Capture the cell that displays the provided text and extract its (x, y) central coordinate. 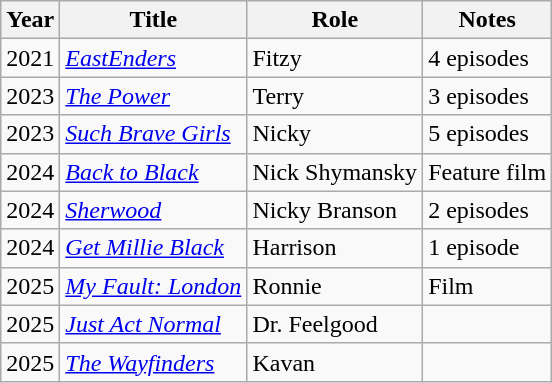
Year (30, 20)
EastEnders (154, 58)
Get Millie Black (154, 248)
Film (488, 286)
5 episodes (488, 134)
Notes (488, 20)
Sherwood (154, 210)
The Wayfinders (154, 362)
Harrison (335, 248)
Fitzy (335, 58)
Role (335, 20)
My Fault: London (154, 286)
Ronnie (335, 286)
Kavan (335, 362)
Nick Shymansky (335, 172)
Such Brave Girls (154, 134)
Just Act Normal (154, 324)
2 episodes (488, 210)
1 episode (488, 248)
4 episodes (488, 58)
The Power (154, 96)
Title (154, 20)
3 episodes (488, 96)
Nicky (335, 134)
Back to Black (154, 172)
Nicky Branson (335, 210)
Dr. Feelgood (335, 324)
Feature film (488, 172)
Terry (335, 96)
2021 (30, 58)
